From the cell containing the given text, extract its center point as (x, y) coordinate. 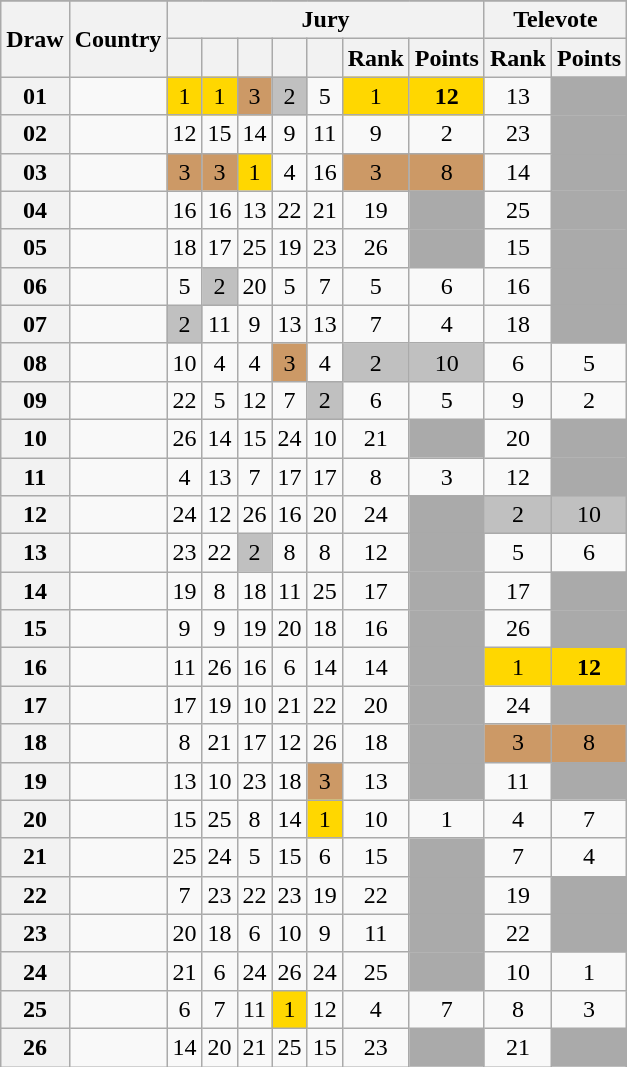
05 (35, 248)
Country (118, 39)
04 (35, 210)
03 (35, 172)
02 (35, 134)
Jury (326, 20)
08 (35, 362)
Televote (555, 20)
09 (35, 400)
01 (35, 96)
06 (35, 286)
Draw (35, 39)
07 (35, 324)
